Locate the cell with the specified text and output its [x, y] center coordinate. 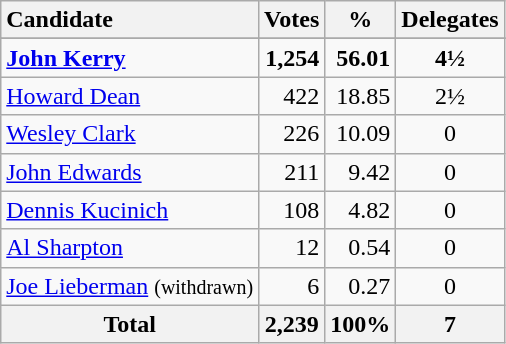
12 [292, 248]
Wesley Clark [130, 134]
Dennis Kucinich [130, 210]
56.01 [360, 58]
422 [292, 96]
1,254 [292, 58]
Total [130, 324]
6 [292, 286]
0.27 [360, 286]
Al Sharpton [130, 248]
226 [292, 134]
211 [292, 172]
4.82 [360, 210]
100% [360, 324]
2½ [450, 96]
John Kerry [130, 58]
9.42 [360, 172]
Howard Dean [130, 96]
Delegates [450, 20]
10.09 [360, 134]
Joe Lieberman (withdrawn) [130, 286]
2,239 [292, 324]
0.54 [360, 248]
% [360, 20]
108 [292, 210]
Votes [292, 20]
4½ [450, 58]
18.85 [360, 96]
7 [450, 324]
John Edwards [130, 172]
Candidate [130, 20]
